Pinpoint the cell where the given text exists, returning its [X, Y] midpoint coordinate. 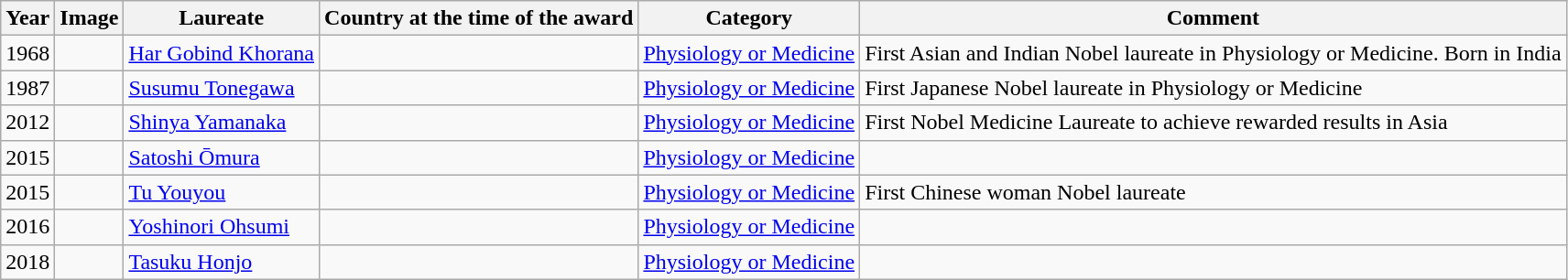
Susumu Tonegawa [222, 88]
First Japanese Nobel laureate in Physiology or Medicine [1214, 88]
Comment [1214, 18]
2018 [27, 262]
Tu Youyou [222, 192]
1968 [27, 53]
2016 [27, 227]
Category [749, 18]
Image [90, 18]
Laureate [222, 18]
Yoshinori Ohsumi [222, 227]
1987 [27, 88]
Har Gobind Khorana [222, 53]
Tasuku Honjo [222, 262]
Shinya Yamanaka [222, 123]
First Asian and Indian Nobel laureate in Physiology or Medicine. Born in India [1214, 53]
Satoshi Ōmura [222, 157]
Country at the time of the award [479, 18]
First Chinese woman Nobel laureate [1214, 192]
Year [27, 18]
First Nobel Medicine Laureate to achieve rewarded results in Asia [1214, 123]
2012 [27, 123]
